Locate the cell with the specified text and output its (x, y) center coordinate. 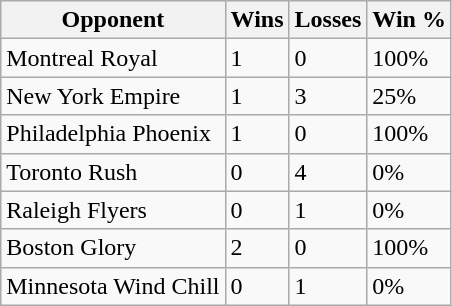
Minnesota Wind Chill (113, 286)
Boston Glory (113, 248)
2 (257, 248)
4 (328, 172)
Raleigh Flyers (113, 210)
Opponent (113, 20)
Losses (328, 20)
Wins (257, 20)
25% (410, 96)
New York Empire (113, 96)
Montreal Royal (113, 58)
Philadelphia Phoenix (113, 134)
Win % (410, 20)
Toronto Rush (113, 172)
3 (328, 96)
